Search for the cell housing the specified text and yield its (X, Y) center coordinate. 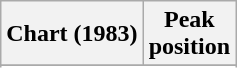
Peakposition (189, 34)
Chart (1983) (72, 34)
